Detect which cell encompasses the target text, then output its [X, Y] center coordinate. 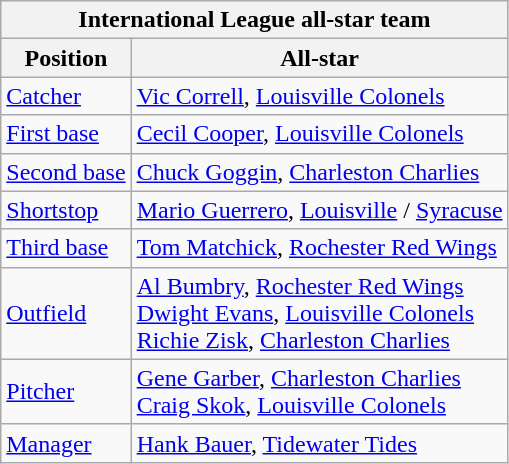
International League all-star team [254, 20]
Chuck Goggin, Charleston Charlies [320, 172]
Gene Garber, Charleston Charlies Craig Skok, Louisville Colonels [320, 392]
Cecil Cooper, Louisville Colonels [320, 134]
Manager [66, 443]
Mario Guerrero, Louisville / Syracuse [320, 210]
All-star [320, 58]
Second base [66, 172]
Vic Correll, Louisville Colonels [320, 96]
Hank Bauer, Tidewater Tides [320, 443]
Al Bumbry, Rochester Red Wings Dwight Evans, Louisville Colonels Richie Zisk, Charleston Charlies [320, 313]
Catcher [66, 96]
First base [66, 134]
Outfield [66, 313]
Pitcher [66, 392]
Position [66, 58]
Shortstop [66, 210]
Third base [66, 248]
Tom Matchick, Rochester Red Wings [320, 248]
